Locate the cell with the specified text and output its (X, Y) center coordinate. 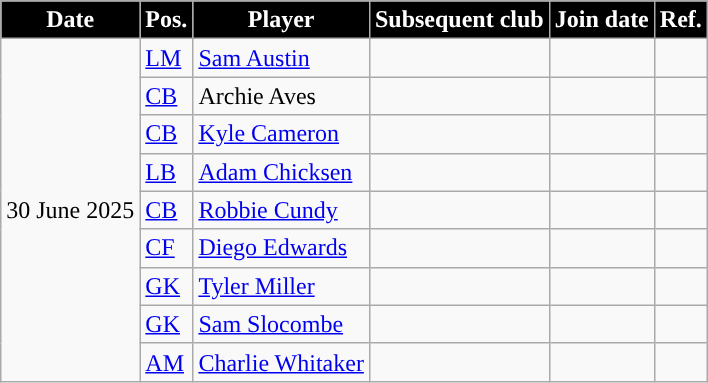
AM (166, 362)
Kyle Cameron (282, 134)
Subsequent club (459, 20)
Date (70, 20)
Charlie Whitaker (282, 362)
Join date (602, 20)
Adam Chicksen (282, 172)
Diego Edwards (282, 248)
Sam Slocombe (282, 324)
Ref. (680, 20)
Archie Aves (282, 96)
Pos. (166, 20)
Player (282, 20)
CF (166, 248)
LB (166, 172)
LM (166, 58)
30 June 2025 (70, 210)
Sam Austin (282, 58)
Robbie Cundy (282, 210)
Tyler Miller (282, 286)
